Locate the cell with the specified text and output its [x, y] center coordinate. 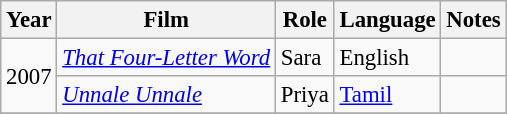
Unnale Unnale [166, 95]
Language [388, 20]
Tamil [388, 95]
2007 [29, 76]
Film [166, 20]
Role [304, 20]
That Four-Letter Word [166, 58]
Sara [304, 58]
Priya [304, 95]
Notes [474, 20]
Year [29, 20]
English [388, 58]
